Detect which cell encompasses the target text, then output its (X, Y) center coordinate. 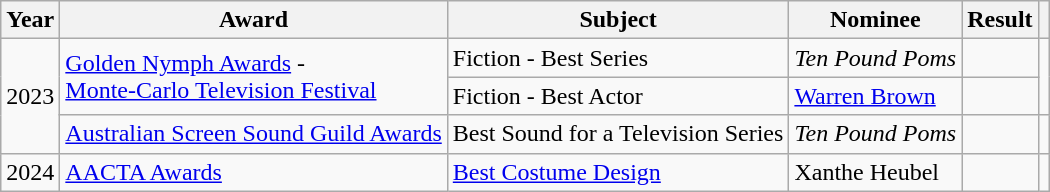
Best Costume Design (618, 172)
AACTA Awards (254, 172)
2024 (30, 172)
Australian Screen Sound Guild Awards (254, 134)
Subject (618, 20)
Warren Brown (876, 96)
Nominee (876, 20)
Fiction - Best Series (618, 58)
Fiction - Best Actor (618, 96)
Year (30, 20)
Xanthe Heubel (876, 172)
2023 (30, 96)
Award (254, 20)
Golden Nymph Awards -Monte-Carlo Television Festival (254, 77)
Best Sound for a Television Series (618, 134)
Result (1000, 20)
